Locate the cell with the specified text and output its [X, Y] center coordinate. 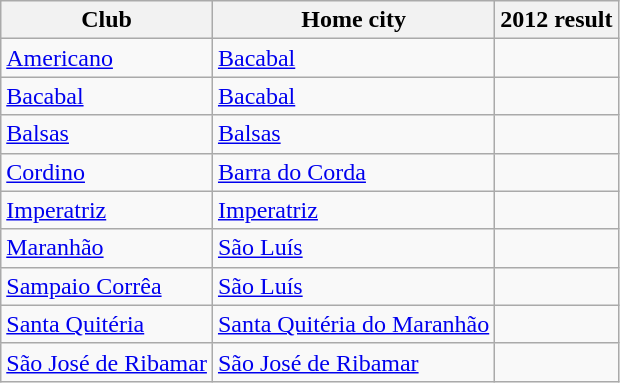
Santa Quitéria do Maranhão [353, 324]
Maranhão [107, 248]
Sampaio Corrêa [107, 286]
Santa Quitéria [107, 324]
Cordino [107, 172]
Americano [107, 58]
Barra do Corda [353, 172]
Home city [353, 20]
Club [107, 20]
2012 result [556, 20]
